Provide the (x, y) coordinate of the cell's center where the given text is located.  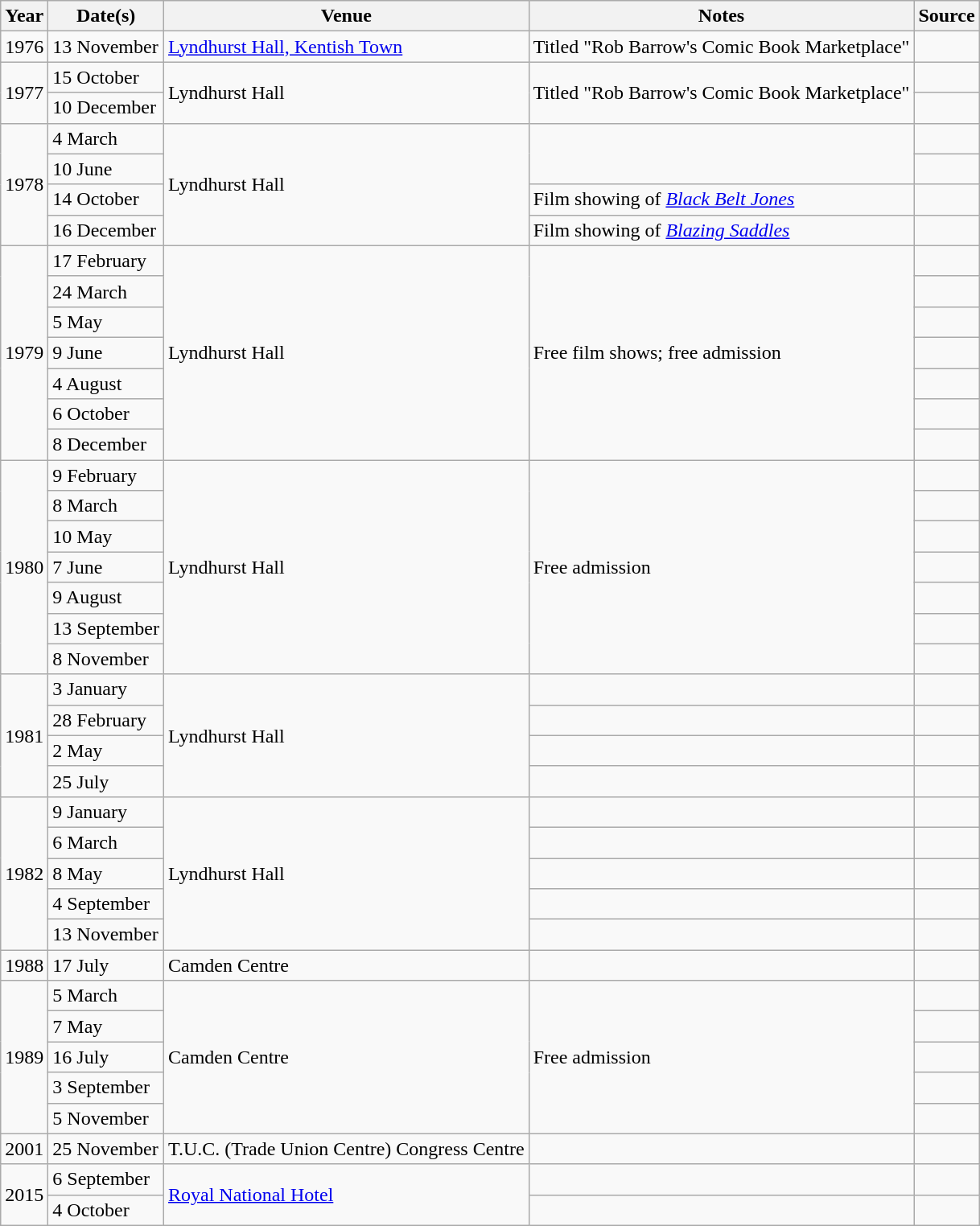
8 November (106, 659)
16 July (106, 1057)
Film showing of Blazing Saddles (721, 230)
1981 (24, 735)
1976 (24, 47)
7 June (106, 567)
Free film shows; free admission (721, 352)
25 November (106, 1149)
8 March (106, 506)
Notes (721, 16)
4 March (106, 138)
Lyndhurst Hall, Kentish Town (347, 47)
1977 (24, 93)
17 February (106, 261)
10 May (106, 537)
Film showing of Black Belt Jones (721, 200)
9 June (106, 352)
5 May (106, 322)
1982 (24, 873)
4 August (106, 384)
9 January (106, 812)
2015 (24, 1195)
6 October (106, 414)
1988 (24, 965)
14 October (106, 200)
7 May (106, 1026)
Royal National Hotel (347, 1195)
2001 (24, 1149)
15 October (106, 77)
Source (946, 16)
13 September (106, 628)
6 September (106, 1179)
1978 (24, 184)
8 May (106, 873)
10 December (106, 108)
9 February (106, 475)
4 September (106, 904)
25 July (106, 781)
28 February (106, 720)
4 October (106, 1210)
3 January (106, 689)
T.U.C. (Trade Union Centre) Congress Centre (347, 1149)
1989 (24, 1057)
5 March (106, 996)
9 August (106, 598)
Date(s) (106, 16)
17 July (106, 965)
2 May (106, 751)
Venue (347, 16)
5 November (106, 1118)
Year (24, 16)
1980 (24, 567)
1979 (24, 352)
24 March (106, 291)
10 June (106, 169)
8 December (106, 445)
6 March (106, 842)
16 December (106, 230)
3 September (106, 1088)
